Scan for the cell matching the given text and deliver its [X, Y] coordinate at center. 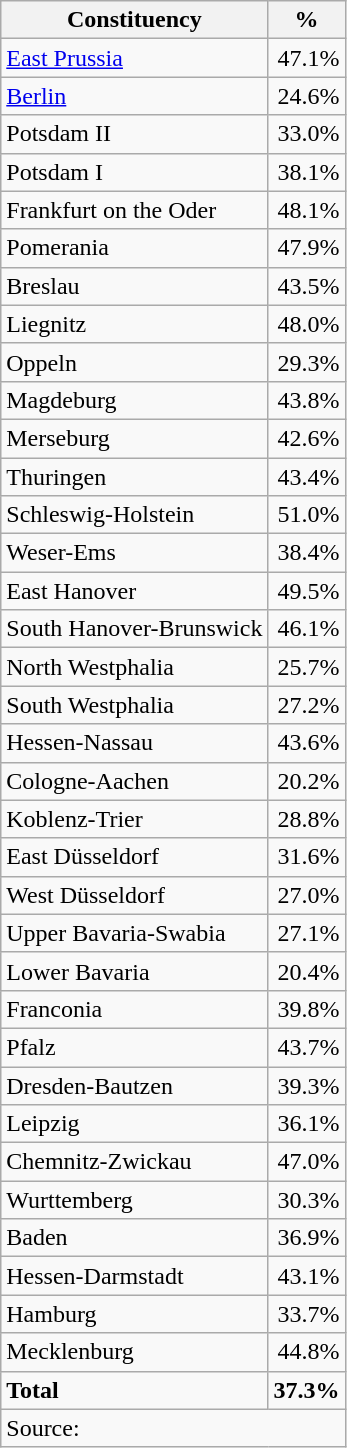
47.9% [306, 248]
43.1% [306, 1276]
Source: [173, 1428]
24.6% [306, 96]
28.8% [306, 819]
Constituency [134, 20]
Merseburg [134, 438]
20.2% [306, 781]
39.8% [306, 1009]
47.1% [306, 58]
20.4% [306, 971]
Potsdam II [134, 134]
37.3% [306, 1390]
33.7% [306, 1314]
Potsdam I [134, 172]
29.3% [306, 362]
Lower Bavaria [134, 971]
Cologne-Aachen [134, 781]
38.4% [306, 553]
Berlin [134, 96]
Thuringen [134, 477]
Chemnitz-Zwickau [134, 1162]
Wurttemberg [134, 1200]
48.0% [306, 324]
Weser-Ems [134, 553]
47.0% [306, 1162]
Upper Bavaria-Swabia [134, 933]
33.0% [306, 134]
Mecklenburg [134, 1352]
42.6% [306, 438]
Baden [134, 1238]
Hessen-Darmstadt [134, 1276]
27.0% [306, 895]
43.8% [306, 400]
Total [134, 1390]
36.1% [306, 1124]
Hessen-Nassau [134, 743]
49.5% [306, 591]
43.7% [306, 1047]
Frankfurt on the Oder [134, 210]
Leipzig [134, 1124]
South Westphalia [134, 705]
Franconia [134, 1009]
39.3% [306, 1085]
36.9% [306, 1238]
East Hanover [134, 591]
South Hanover-Brunswick [134, 629]
48.1% [306, 210]
Breslau [134, 286]
Oppeln [134, 362]
Magdeburg [134, 400]
43.6% [306, 743]
West Düsseldorf [134, 895]
Pfalz [134, 1047]
51.0% [306, 515]
North Westphalia [134, 667]
Schleswig-Holstein [134, 515]
30.3% [306, 1200]
East Prussia [134, 58]
25.7% [306, 667]
Liegnitz [134, 324]
43.5% [306, 286]
44.8% [306, 1352]
46.1% [306, 629]
43.4% [306, 477]
Koblenz-Trier [134, 819]
27.2% [306, 705]
38.1% [306, 172]
% [306, 20]
31.6% [306, 857]
Hamburg [134, 1314]
Dresden-Bautzen [134, 1085]
Pomerania [134, 248]
27.1% [306, 933]
East Düsseldorf [134, 857]
